Detect which cell encompasses the target text, then output its (x, y) center coordinate. 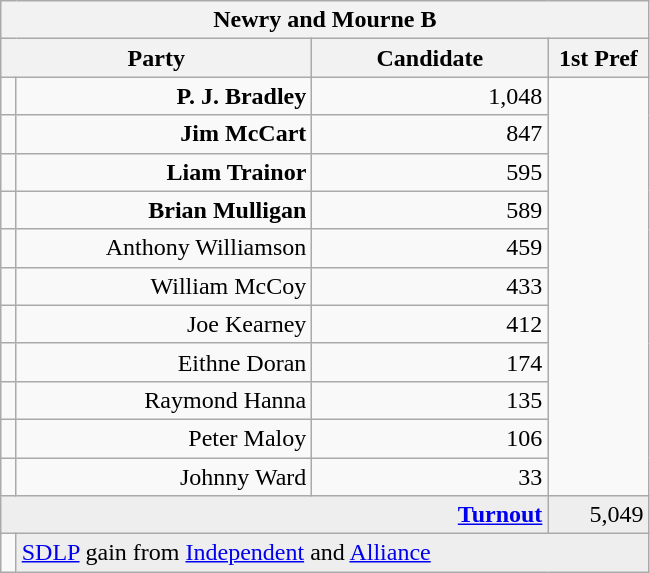
589 (430, 210)
Jim McCart (164, 134)
433 (430, 286)
Newry and Mourne B (325, 20)
Raymond Hanna (164, 400)
Johnny Ward (164, 477)
Anthony Williamson (164, 248)
Brian Mulligan (164, 210)
135 (430, 400)
847 (430, 134)
459 (430, 248)
595 (430, 172)
SDLP gain from Independent and Alliance (332, 553)
33 (430, 477)
William McCoy (164, 286)
Eithne Doran (164, 362)
1st Pref (598, 58)
P. J. Bradley (164, 96)
Peter Maloy (164, 438)
1,048 (430, 96)
Liam Trainor (164, 172)
174 (430, 362)
Party (156, 58)
Joe Kearney (164, 324)
Turnout (274, 515)
412 (430, 324)
106 (430, 438)
5,049 (598, 515)
Candidate (430, 58)
